Return [X, Y] of the center of cell containing provided text 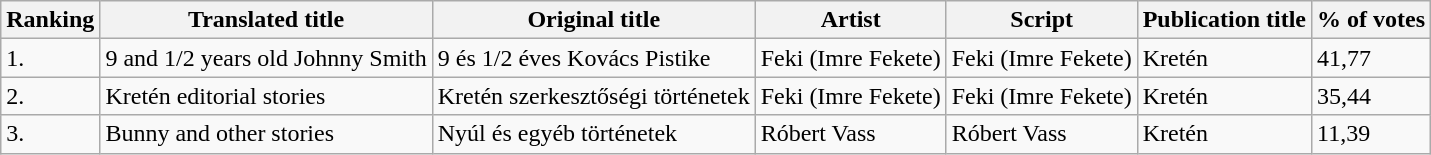
% of votes [1372, 20]
Publication title [1224, 20]
35,44 [1372, 96]
Translated title [266, 20]
Kretén editorial stories [266, 96]
9 and 1/2 years old Johnny Smith [266, 58]
3. [50, 134]
2. [50, 96]
9 és 1/2 éves Kovács Pistike [594, 58]
Ranking [50, 20]
Script [1042, 20]
Artist [850, 20]
41,77 [1372, 58]
11,39 [1372, 134]
Original title [594, 20]
1. [50, 58]
Nyúl és egyéb történetek [594, 134]
Bunny and other stories [266, 134]
Kretén szerkesztőségi történetek [594, 96]
